Detect which cell encompasses the target text, then output its [X, Y] center coordinate. 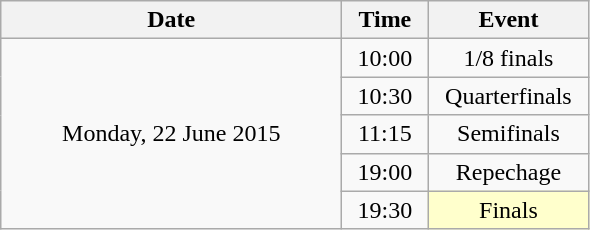
Quarterfinals [508, 96]
Finals [508, 210]
Semifinals [508, 134]
Time [385, 20]
19:30 [385, 210]
Monday, 22 June 2015 [172, 134]
19:00 [385, 172]
10:00 [385, 58]
1/8 finals [508, 58]
10:30 [385, 96]
11:15 [385, 134]
Repechage [508, 172]
Event [508, 20]
Date [172, 20]
